Scan for the cell matching the given text and deliver its (X, Y) coordinate at center. 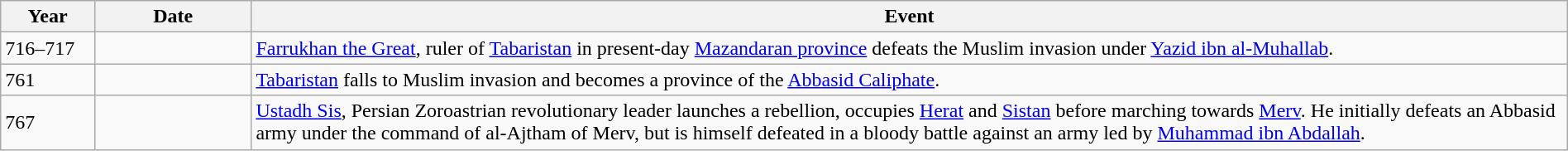
767 (48, 123)
716–717 (48, 48)
761 (48, 80)
Date (172, 17)
Event (910, 17)
Tabaristan falls to Muslim invasion and becomes a province of the Abbasid Caliphate. (910, 80)
Year (48, 17)
Farrukhan the Great, ruler of Tabaristan in present-day Mazandaran province defeats the Muslim invasion under Yazid ibn al-Muhallab. (910, 48)
